From the cell containing the given text, extract its center point as (x, y) coordinate. 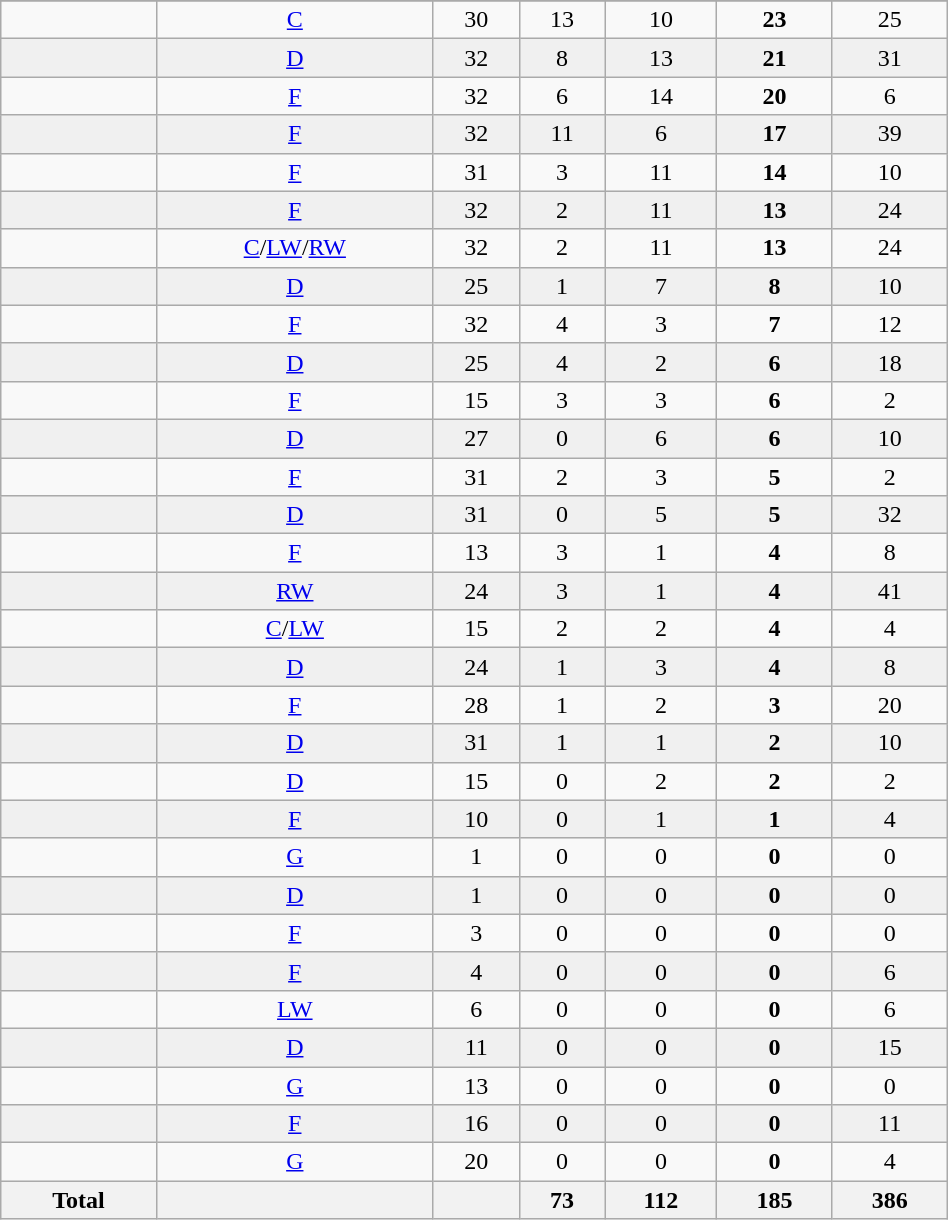
C/LW (294, 629)
16 (476, 1124)
27 (476, 438)
23 (774, 20)
28 (476, 705)
386 (890, 1200)
18 (890, 362)
21 (774, 58)
185 (774, 1200)
Total (78, 1200)
C/LW/RW (294, 248)
C (294, 20)
39 (890, 134)
73 (562, 1200)
17 (774, 134)
LW (294, 1009)
12 (890, 324)
30 (476, 20)
RW (294, 591)
41 (890, 591)
112 (661, 1200)
